Detect which cell encompasses the target text, then output its [x, y] center coordinate. 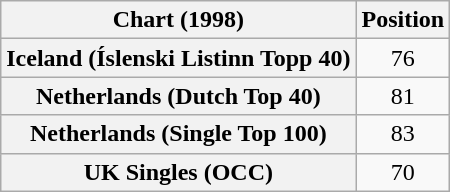
81 [403, 96]
76 [403, 58]
Iceland (Íslenski Listinn Topp 40) [178, 58]
83 [403, 134]
70 [403, 172]
Netherlands (Dutch Top 40) [178, 96]
Position [403, 20]
UK Singles (OCC) [178, 172]
Chart (1998) [178, 20]
Netherlands (Single Top 100) [178, 134]
